Pinpoint the cell where the given text exists, returning its (X, Y) midpoint coordinate. 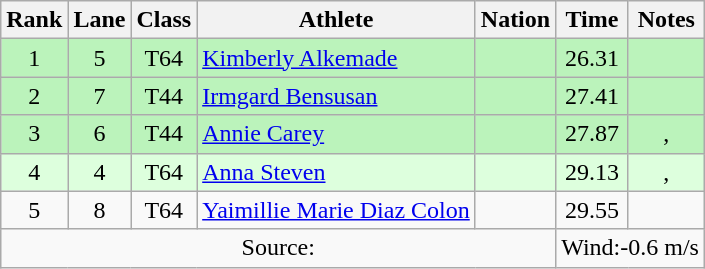
1 (34, 58)
Wind:-0.6 m/s (630, 248)
Yaimillie Marie Diaz Colon (336, 210)
27.87 (592, 134)
Athlete (336, 20)
Source: (278, 248)
29.55 (592, 210)
Rank (34, 20)
2 (34, 96)
29.13 (592, 172)
Annie Carey (336, 134)
Nation (515, 20)
Kimberly Alkemade (336, 58)
Irmgard Bensusan (336, 96)
6 (100, 134)
27.41 (592, 96)
Time (592, 20)
Notes (666, 20)
26.31 (592, 58)
Anna Steven (336, 172)
Lane (100, 20)
7 (100, 96)
3 (34, 134)
8 (100, 210)
Class (164, 20)
